From the cell containing the given text, extract its center point as [X, Y] coordinate. 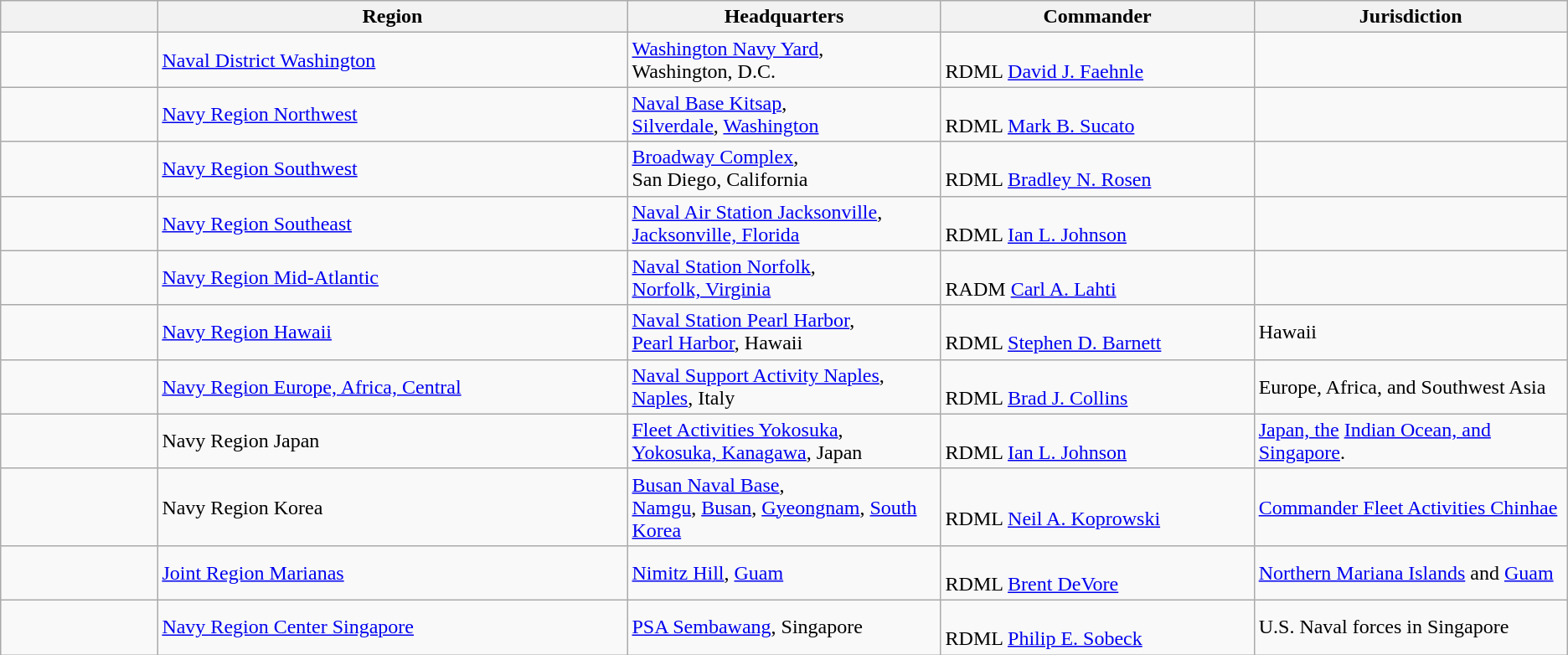
RDML Mark B. Sucato [1097, 114]
Washington Navy Yard,Washington, D.C. [784, 60]
Navy Region Hawaii [392, 332]
Jurisdiction [1411, 17]
Navy Region Europe, Africa, Central [392, 387]
Naval Air Station Jacksonville,Jacksonville, Florida [784, 223]
Naval Support Activity Naples,Naples, Italy [784, 387]
Broadway Complex,San Diego, California [784, 169]
U.S. Naval forces in Singapore [1411, 627]
Headquarters [784, 17]
RDML Stephen D. Barnett [1097, 332]
RDML Brad J. Collins [1097, 387]
Northern Mariana Islands and Guam [1411, 573]
Naval Station Pearl Harbor,Pearl Harbor, Hawaii [784, 332]
Europe, Africa, and Southwest Asia [1411, 387]
Commander [1097, 17]
Japan, the Indian Ocean, and Singapore. [1411, 441]
RDML Philip E. Sobeck [1097, 627]
Naval District Washington [392, 60]
Navy Region Southwest [392, 169]
Navy Region Mid-Atlantic [392, 278]
Naval Station Norfolk,Norfolk, Virginia [784, 278]
RDML Bradley N. Rosen [1097, 169]
PSA Sembawang, Singapore [784, 627]
Region [392, 17]
Fleet Activities Yokosuka,Yokosuka, Kanagawa, Japan [784, 441]
RADM Carl A. Lahti [1097, 278]
Navy Region Northwest [392, 114]
Navy Region Japan [392, 441]
Naval Base Kitsap,Silverdale, Washington [784, 114]
Navy Region Center Singapore [392, 627]
Navy Region Korea [392, 507]
Hawaii [1411, 332]
RDML David J. Faehnle [1097, 60]
RDML Neil A. Koprowski [1097, 507]
Busan Naval Base,Namgu, Busan, Gyeongnam, South Korea [784, 507]
Commander Fleet Activities Chinhae [1411, 507]
Navy Region Southeast [392, 223]
RDML Brent DeVore [1097, 573]
Joint Region Marianas [392, 573]
Nimitz Hill, Guam [784, 573]
